Extract the [x, y] coordinate from the center of the cell holding the provided text.  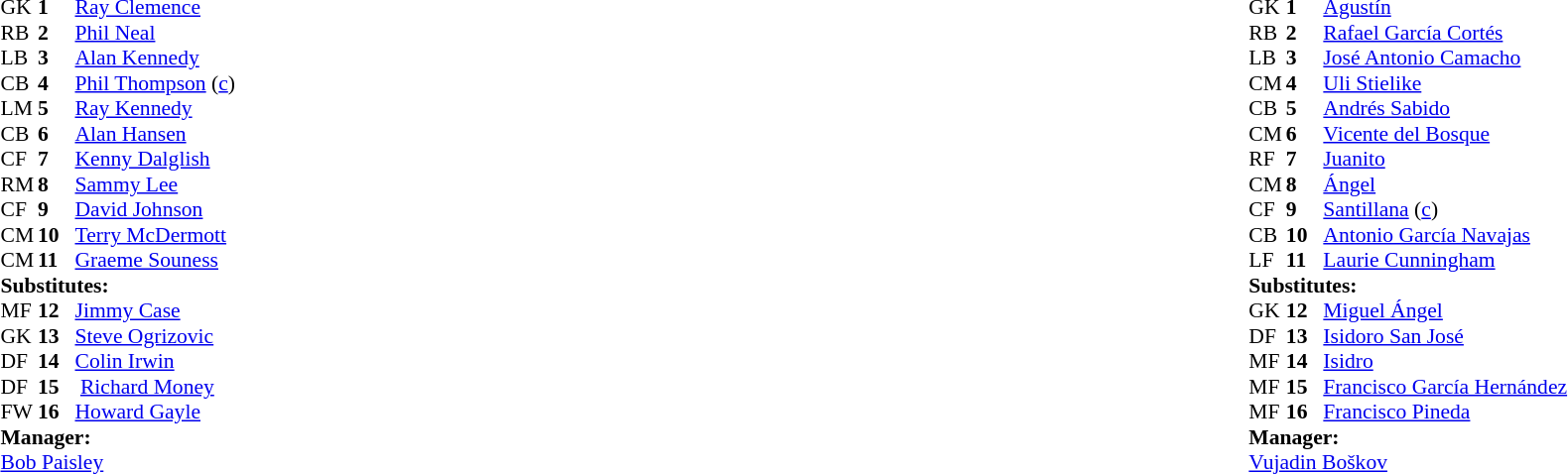
José Antonio Camacho [1445, 59]
LF [1267, 261]
LM [19, 108]
Ray Kennedy [156, 108]
Rafael García Cortés [1445, 33]
Alan Kennedy [156, 59]
Richard Money [156, 387]
Isidoro San José [1445, 336]
Andrés Sabido [1445, 108]
Vicente del Bosque [1445, 134]
Miguel Ángel [1445, 310]
Laurie Cunningham [1445, 261]
Antonio García Navajas [1445, 235]
Graeme Souness [156, 261]
Howard Gayle [156, 412]
Colin Irwin [156, 362]
FW [19, 412]
Jimmy Case [156, 310]
Juanito [1445, 160]
Steve Ogrizovic [156, 336]
Phil Thompson (c) [156, 83]
Terry McDermott [156, 235]
Alan Hansen [156, 134]
Ángel [1445, 184]
Santillana (c) [1445, 209]
Sammy Lee [156, 184]
Phil Neal [156, 33]
RM [19, 184]
Francisco García Hernández [1445, 387]
David Johnson [156, 209]
Uli Stielike [1445, 83]
Isidro [1445, 362]
Kenny Dalglish [156, 160]
Francisco Pineda [1445, 412]
RF [1267, 160]
